Capture the cell that displays the provided text and extract its (X, Y) central coordinate. 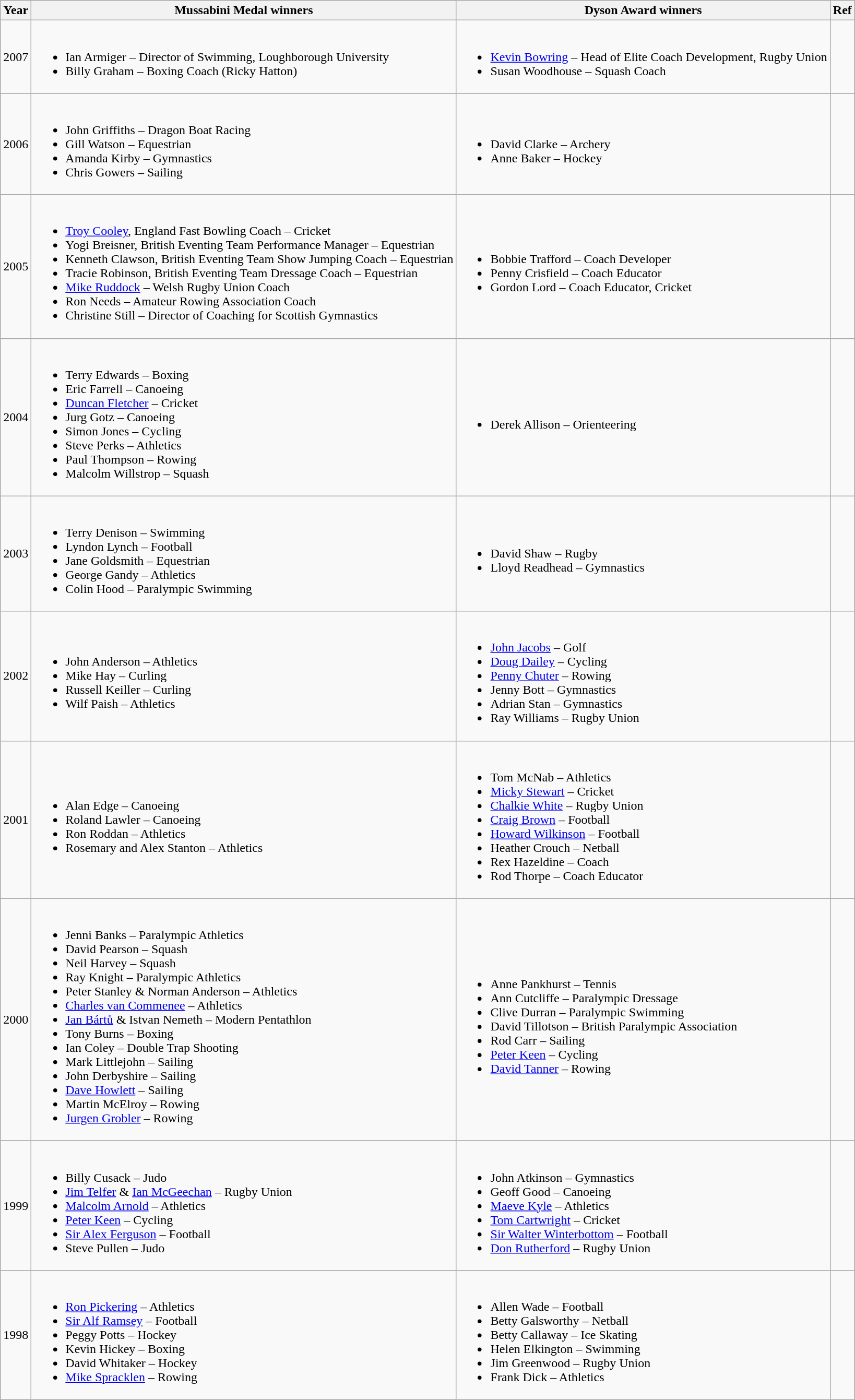
1998 (16, 1335)
John Anderson – AthleticsMike Hay – CurlingRussell Keiller – CurlingWilf Paish – Athletics (244, 676)
2000 (16, 1019)
Kevin Bowring – Head of Elite Coach Development, Rugby UnionSusan Woodhouse – Squash Coach (643, 57)
2004 (16, 417)
2002 (16, 676)
2005 (16, 266)
1999 (16, 1205)
Terry Denison – SwimmingLyndon Lynch – FootballJane Goldsmith – EquestrianGeorge Gandy – AthleticsColin Hood – Paralympic Swimming (244, 553)
2007 (16, 57)
2003 (16, 553)
Ron Pickering – AthleticsSir Alf Ramsey – FootballPeggy Potts – HockeyKevin Hickey – BoxingDavid Whitaker – HockeyMike Spracklen – Rowing (244, 1335)
Mussabini Medal winners (244, 10)
Ref (842, 10)
Derek Allison – Orienteering (643, 417)
Bobbie Trafford – Coach DeveloperPenny Crisfield – Coach EducatorGordon Lord – Coach Educator, Cricket (643, 266)
David Clarke – ArcheryAnne Baker – Hockey (643, 144)
Year (16, 10)
John Jacobs – GolfDoug Dailey – CyclingPenny Chuter – RowingJenny Bott – GymnasticsAdrian Stan – GymnasticsRay Williams – Rugby Union (643, 676)
David Shaw – RugbyLloyd Readhead – Gymnastics (643, 553)
2001 (16, 820)
Ian Armiger – Director of Swimming, Loughborough UniversityBilly Graham – Boxing Coach (Ricky Hatton) (244, 57)
2006 (16, 144)
John Griffiths – Dragon Boat RacingGill Watson – EquestrianAmanda Kirby – GymnasticsChris Gowers – Sailing (244, 144)
Alan Edge – CanoeingRoland Lawler – CanoeingRon Roddan – AthleticsRosemary and Alex Stanton – Athletics (244, 820)
Dyson Award winners (643, 10)
